Identify which cell holds the provided text, then report its [x, y] central coordinate. 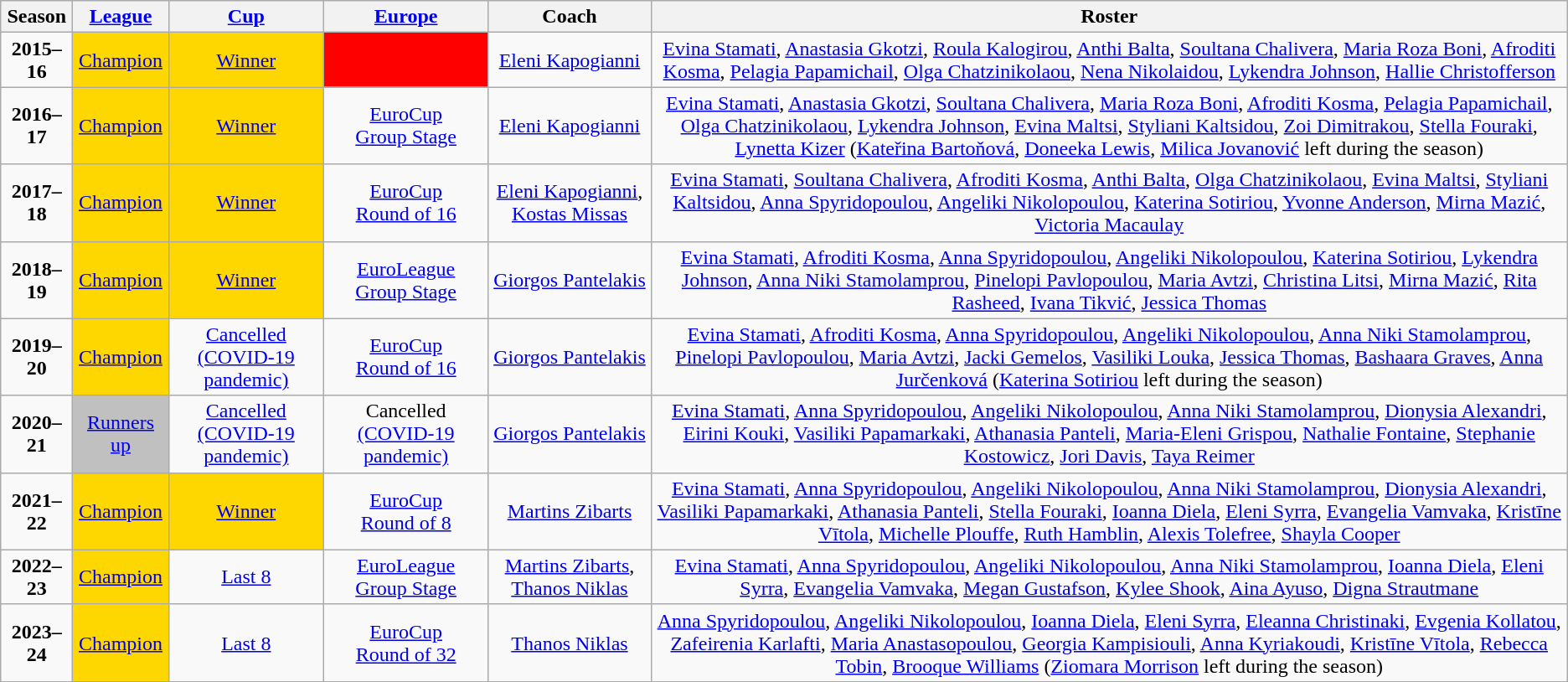
2021–22 [37, 511]
Eleni Kapogianni, Kostas Missas [570, 203]
2023–24 [37, 643]
League [121, 17]
2022–23 [37, 576]
Runners up [121, 434]
2015–16 [37, 60]
Europe [406, 17]
EuroCupGroup Stage [406, 126]
Season [37, 17]
Thanos Niklas [570, 643]
2020–21 [37, 434]
EuroCupRound of 32 [406, 643]
Coach [570, 17]
2019–20 [37, 357]
2017–18 [37, 203]
2016–17 [37, 126]
Martins Zibarts [570, 511]
2018–19 [37, 280]
Cup [246, 17]
Roster [1109, 17]
Martins Zibarts, Thanos Niklas [570, 576]
EuroCupRound of 8 [406, 511]
